Find where the given text appears and provide that cell's center as [X, Y] coordinate. 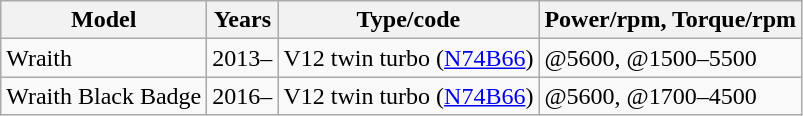
Wraith Black Badge [104, 96]
Years [242, 20]
@5600, @1700–4500 [670, 96]
Model [104, 20]
Wraith [104, 58]
@5600, @1500–5500 [670, 58]
Power/rpm, Torque/rpm [670, 20]
2016– [242, 96]
Type/code [408, 20]
2013– [242, 58]
